Output the (x, y) coordinate of the center of the cell containing the given text.  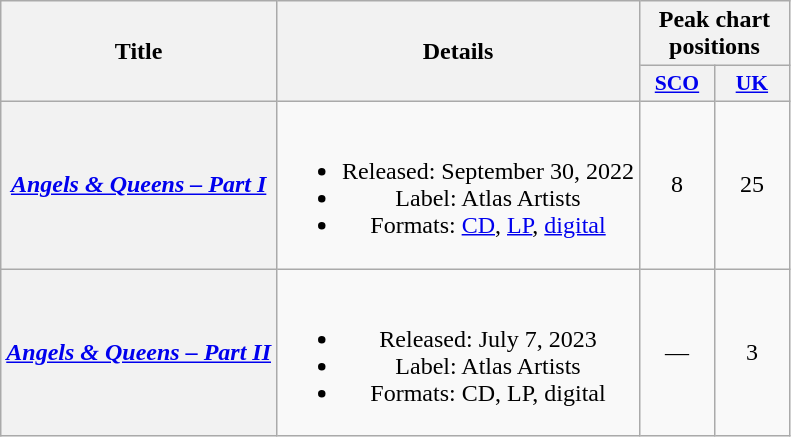
— (678, 352)
Peak chart positions (715, 34)
Title (139, 52)
Details (458, 52)
Released: September 30, 2022Label: Atlas ArtistsFormats: CD, LP, digital (458, 184)
UK (752, 84)
SCO (678, 84)
8 (678, 184)
Released: July 7, 2023Label: Atlas ArtistsFormats: CD, LP, digital (458, 352)
3 (752, 352)
25 (752, 184)
Angels & Queens – Part II (139, 352)
Angels & Queens – Part I (139, 184)
